Return the (x, y) coordinate for the center point of the cell that contains the specified text.  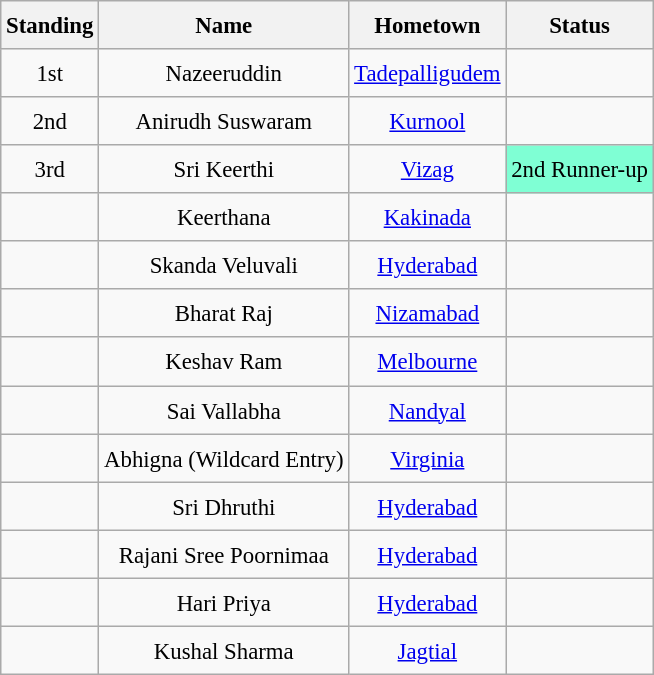
2nd Runner-up (580, 169)
Bharat Raj (224, 314)
Virginia (428, 458)
Name (224, 25)
Sri Keerthi (224, 169)
Sai Vallabha (224, 410)
Kurnool (428, 121)
Melbourne (428, 362)
Keerthana (224, 217)
Nizamabad (428, 314)
Sri Dhruthi (224, 506)
Skanda Veluvali (224, 265)
Standing (50, 25)
Jagtial (428, 650)
Rajani Sree Poornimaa (224, 554)
Vizag (428, 169)
Kushal Sharma (224, 650)
Hometown (428, 25)
Kakinada (428, 217)
1st (50, 73)
Nazeeruddin (224, 73)
Keshav Ram (224, 362)
Anirudh Suswaram (224, 121)
Tadepalligudem (428, 73)
Status (580, 25)
Abhigna (Wildcard Entry) (224, 458)
Hari Priya (224, 602)
2nd (50, 121)
3rd (50, 169)
Nandyal (428, 410)
